Find where the given text appears and provide that cell's center as [x, y] coordinate. 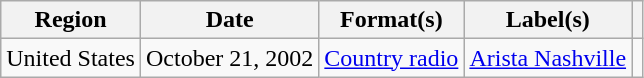
Country radio [392, 58]
Region [71, 20]
Arista Nashville [548, 58]
Label(s) [548, 20]
October 21, 2002 [229, 58]
Format(s) [392, 20]
Date [229, 20]
United States [71, 58]
